From the cell containing the given text, extract its center point as (x, y) coordinate. 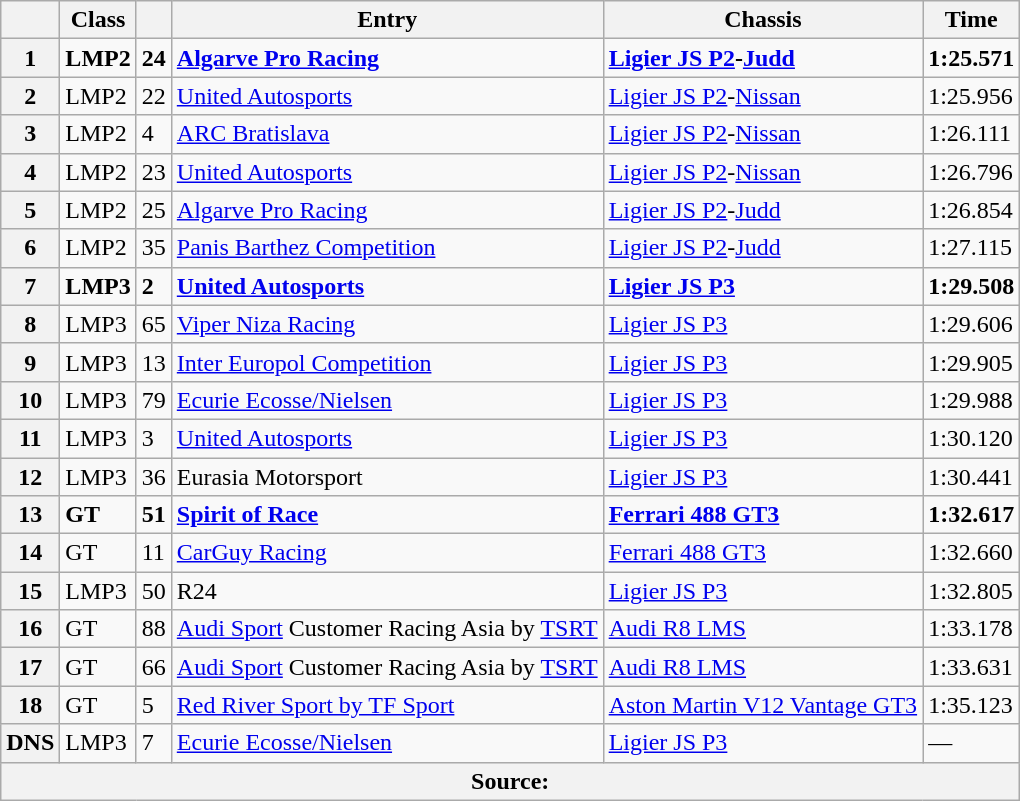
1:29.905 (972, 362)
35 (154, 248)
25 (154, 210)
88 (154, 629)
1:25.571 (972, 58)
1:30.441 (972, 477)
R24 (387, 591)
1:29.508 (972, 286)
36 (154, 477)
1:25.956 (972, 96)
Panis Barthez Competition (387, 248)
14 (30, 553)
Spirit of Race (387, 515)
1:26.111 (972, 134)
CarGuy Racing (387, 553)
Class (98, 20)
Red River Sport by TF Sport (387, 705)
Source: (510, 781)
Eurasia Motorsport (387, 477)
1:26.796 (972, 172)
79 (154, 400)
1:32.805 (972, 591)
1 (30, 58)
1:35.123 (972, 705)
— (972, 743)
1:26.854 (972, 210)
Inter Europol Competition (387, 362)
66 (154, 667)
51 (154, 515)
15 (30, 591)
ARC Bratislava (387, 134)
9 (30, 362)
1:32.617 (972, 515)
Time (972, 20)
16 (30, 629)
1:27.115 (972, 248)
1:33.178 (972, 629)
65 (154, 324)
1:30.120 (972, 438)
12 (30, 477)
Entry (387, 20)
10 (30, 400)
18 (30, 705)
Aston Martin V12 Vantage GT3 (762, 705)
1:29.988 (972, 400)
24 (154, 58)
Chassis (762, 20)
Viper Niza Racing (387, 324)
23 (154, 172)
8 (30, 324)
DNS (30, 743)
1:32.660 (972, 553)
1:33.631 (972, 667)
1:29.606 (972, 324)
22 (154, 96)
50 (154, 591)
17 (30, 667)
6 (30, 248)
